Determine the (x, y) coordinate at the center of the cell enclosing the given text.  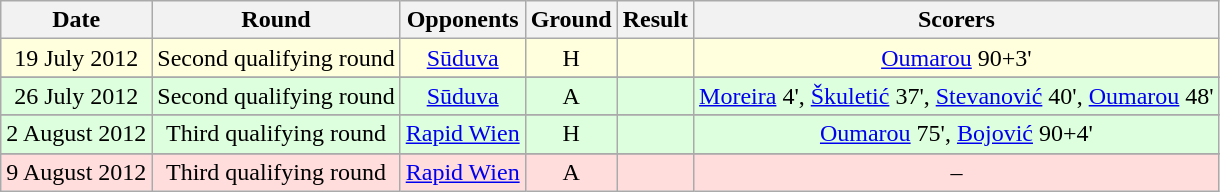
Date (76, 20)
Round (276, 20)
Oumarou 75', Bojović 90+4' (957, 134)
Moreira 4', Škuletić 37', Stevanović 40', Oumarou 48' (957, 96)
Oumarou 90+3' (957, 58)
9 August 2012 (76, 172)
2 August 2012 (76, 134)
Opponents (462, 20)
– (957, 172)
19 July 2012 (76, 58)
26 July 2012 (76, 96)
Scorers (957, 20)
Result (655, 20)
Ground (571, 20)
